Find where the given text appears and provide that cell's center as [x, y] coordinate. 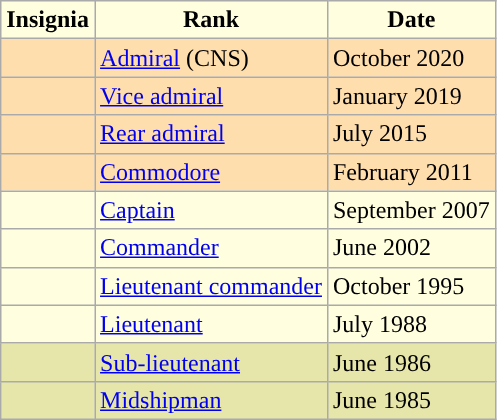
Commander [212, 248]
Commodore [212, 172]
February 2011 [411, 172]
Lieutenant commander [212, 286]
June 1985 [411, 400]
Midshipman [212, 400]
July 1988 [411, 324]
September 2007 [411, 210]
Captain [212, 210]
Rear admiral [212, 134]
Insignia [48, 20]
June 2002 [411, 248]
Rank [212, 20]
July 2015 [411, 134]
January 2019 [411, 96]
Admiral (CNS) [212, 58]
October 2020 [411, 58]
October 1995 [411, 286]
Lieutenant [212, 324]
Sub-lieutenant [212, 362]
Date [411, 20]
Vice admiral [212, 96]
June 1986 [411, 362]
